Extract the [x, y] coordinate from the center of the cell holding the provided text.  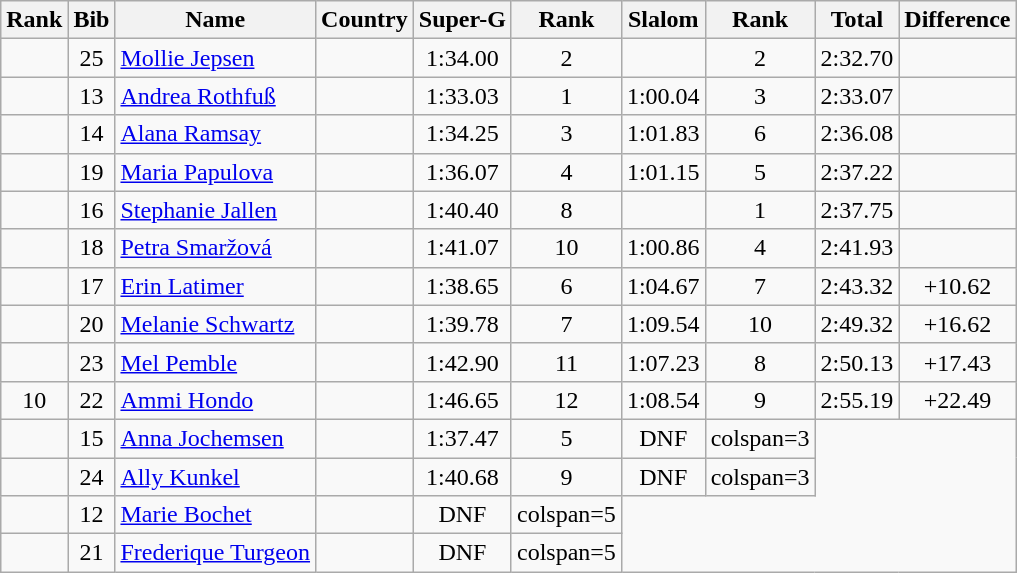
Bib [92, 20]
Frederique Turgeon [216, 553]
15 [92, 438]
24 [92, 477]
2:55.19 [857, 400]
1:04.67 [663, 286]
Super-G [462, 20]
Stephanie Jallen [216, 210]
Ally Kunkel [216, 477]
17 [92, 286]
Ammi Hondo [216, 400]
2:37.75 [857, 210]
1:37.47 [462, 438]
Petra Smaržová [216, 248]
Anna Jochemsen [216, 438]
Marie Bochet [216, 515]
1:40.40 [462, 210]
1:46.65 [462, 400]
1:33.03 [462, 96]
Country [365, 20]
1:01.15 [663, 172]
Andrea Rothfuß [216, 96]
Name [216, 20]
23 [92, 362]
2:43.32 [857, 286]
1:09.54 [663, 324]
16 [92, 210]
Erin Latimer [216, 286]
2:32.70 [857, 58]
20 [92, 324]
+10.62 [958, 286]
+17.43 [958, 362]
Mollie Jepsen [216, 58]
1:00.86 [663, 248]
2:50.13 [857, 362]
1:41.07 [462, 248]
19 [92, 172]
Alana Ramsay [216, 134]
13 [92, 96]
21 [92, 553]
1:39.78 [462, 324]
1:38.65 [462, 286]
2:36.08 [857, 134]
14 [92, 134]
+22.49 [958, 400]
Difference [958, 20]
2:37.22 [857, 172]
2:49.32 [857, 324]
1:00.04 [663, 96]
+16.62 [958, 324]
Total [857, 20]
1:07.23 [663, 362]
1:42.90 [462, 362]
2:41.93 [857, 248]
1:36.07 [462, 172]
18 [92, 248]
2:33.07 [857, 96]
Slalom [663, 20]
25 [92, 58]
1:34.00 [462, 58]
1:34.25 [462, 134]
Melanie Schwartz [216, 324]
1:08.54 [663, 400]
11 [566, 362]
1:40.68 [462, 477]
22 [92, 400]
1:01.83 [663, 134]
Maria Papulova [216, 172]
Mel Pemble [216, 362]
